Return the [X, Y] coordinate for the center point of the cell that contains the specified text.  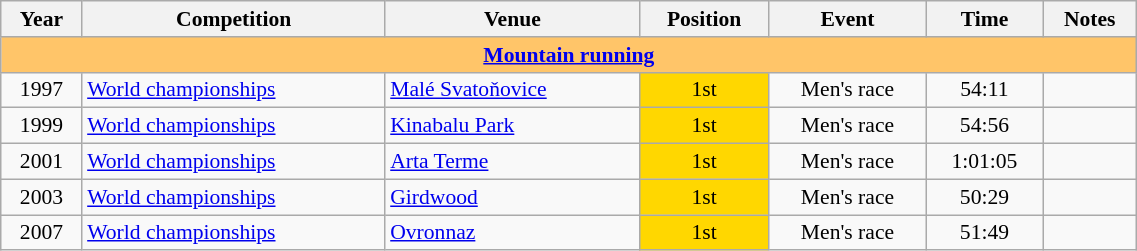
50:29 [984, 197]
Mountain running [569, 55]
Year [42, 19]
2001 [42, 162]
Kinabalu Park [512, 126]
51:49 [984, 233]
1999 [42, 126]
2007 [42, 233]
1997 [42, 90]
54:11 [984, 90]
Girdwood [512, 197]
Position [704, 19]
Venue [512, 19]
Competition [234, 19]
Ovronnaz [512, 233]
Arta Terme [512, 162]
54:56 [984, 126]
Malé Svatoňovice [512, 90]
1:01:05 [984, 162]
Event [848, 19]
Notes [1090, 19]
2003 [42, 197]
Time [984, 19]
